Output the [x, y] coordinate of the center of the cell containing the given text.  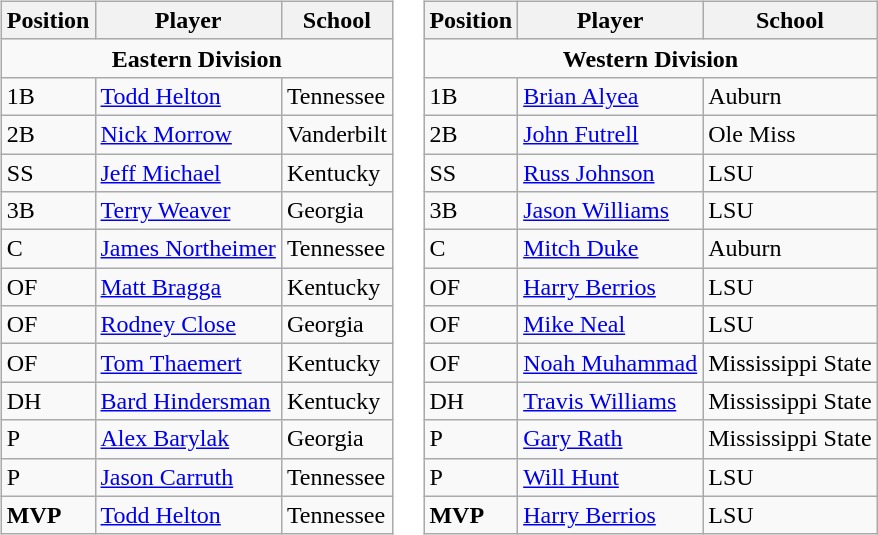
James Northeimer [188, 249]
Russ Johnson [610, 173]
Mike Neal [610, 325]
Nick Morrow [188, 134]
Vanderbilt [336, 134]
Jason Carruth [188, 477]
Gary Rath [610, 439]
Eastern Division [196, 58]
Matt Bragga [188, 287]
Brian Alyea [610, 96]
Noah Muhammad [610, 363]
Tom Thaemert [188, 363]
Will Hunt [610, 477]
Mitch Duke [610, 249]
John Futrell [610, 134]
Jason Williams [610, 211]
Terry Weaver [188, 211]
Rodney Close [188, 325]
Western Division [650, 58]
Travis Williams [610, 401]
Alex Barylak [188, 439]
Bard Hindersman [188, 401]
Ole Miss [790, 134]
Jeff Michael [188, 173]
